Detect which cell encompasses the target text, then output its [X, Y] center coordinate. 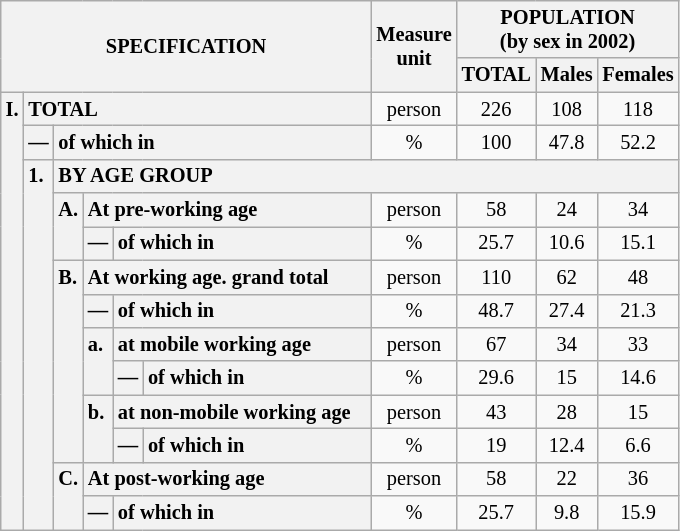
118 [638, 109]
10.6 [567, 243]
BY AGE GROUP [366, 176]
6.6 [638, 445]
At post-working age [227, 479]
62 [567, 277]
At working age. grand total [227, 277]
21.3 [638, 311]
12.4 [567, 445]
29.6 [496, 378]
67 [496, 344]
POPULATION (by sex in 2002) [568, 29]
48.7 [496, 311]
1. [38, 344]
15.1 [638, 243]
Females [638, 75]
A. [68, 226]
24 [567, 210]
at mobile working age [242, 344]
b. [98, 428]
22 [567, 479]
27.4 [567, 311]
9.8 [567, 513]
I. [12, 311]
28 [567, 412]
15.9 [638, 513]
C. [68, 496]
19 [496, 445]
110 [496, 277]
52.2 [638, 142]
Measure unit [414, 46]
at non-mobile working age [242, 412]
33 [638, 344]
100 [496, 142]
a. [98, 360]
226 [496, 109]
43 [496, 412]
47.8 [567, 142]
36 [638, 479]
Males [567, 75]
SPECIFICATION [186, 46]
14.6 [638, 378]
At pre-working age [227, 210]
B. [68, 361]
108 [567, 109]
48 [638, 277]
